Return the [x, y] coordinate for the center point of the cell that contains the specified text.  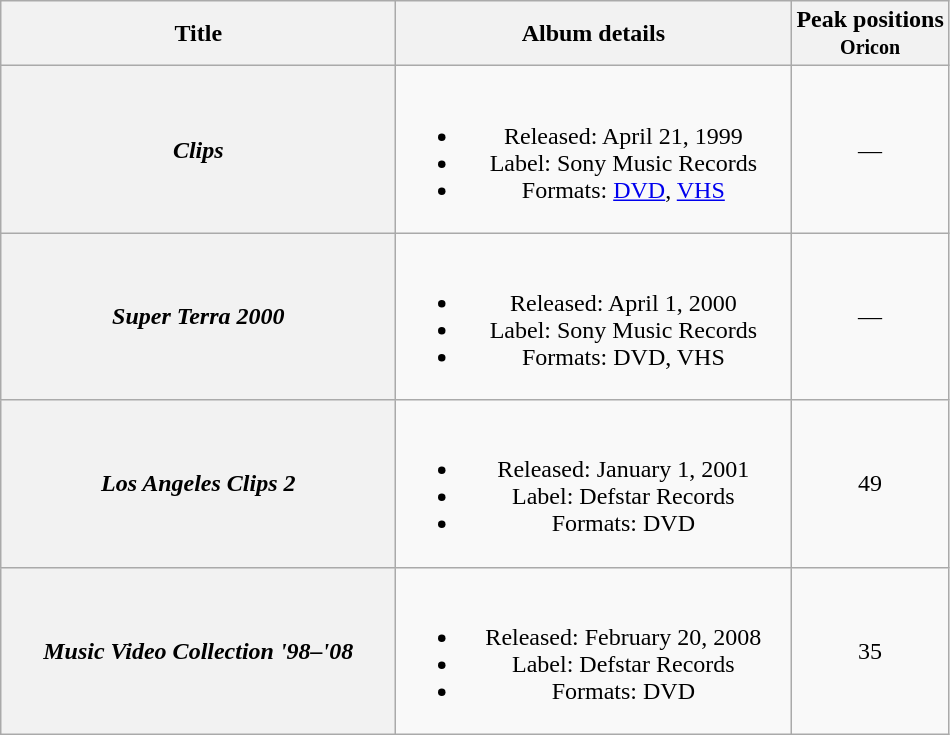
Peak positionsOricon [870, 34]
Music Video Collection '98–'08 [198, 650]
Released: April 1, 2000Label: Sony Music RecordsFormats: DVD, VHS [594, 316]
Super Terra 2000 [198, 316]
49 [870, 484]
Clips [198, 150]
35 [870, 650]
Album details [594, 34]
Title [198, 34]
Released: January 1, 2001Label: Defstar RecordsFormats: DVD [594, 484]
Released: April 21, 1999Label: Sony Music RecordsFormats: DVD, VHS [594, 150]
Released: February 20, 2008Label: Defstar RecordsFormats: DVD [594, 650]
Los Angeles Clips 2 [198, 484]
